Identify which cell holds the provided text, then report its [X, Y] central coordinate. 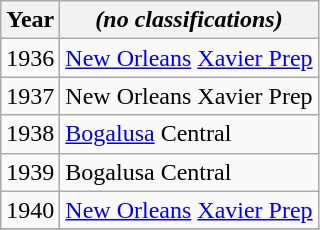
1938 [30, 134]
1937 [30, 96]
Year [30, 20]
1939 [30, 172]
(no classifications) [189, 20]
1940 [30, 210]
1936 [30, 58]
